Scan for the cell matching the given text and deliver its (x, y) coordinate at center. 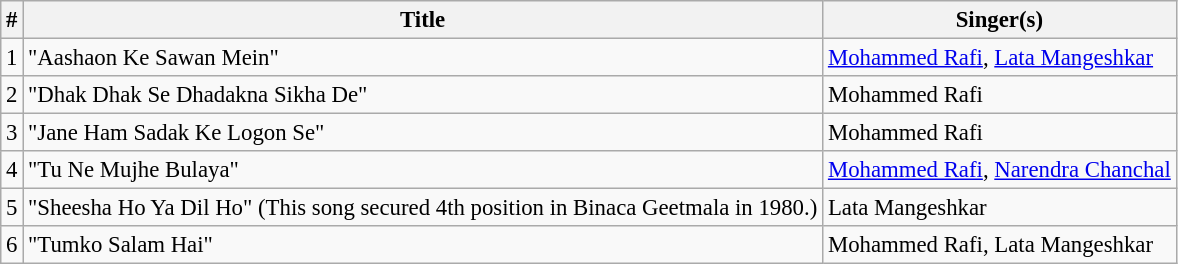
Title (423, 20)
2 (12, 95)
6 (12, 245)
5 (12, 208)
Singer(s) (1000, 20)
"Tu Ne Mujhe Bulaya" (423, 170)
"Aashaon Ke Sawan Mein" (423, 58)
Mohammed Rafi, Narendra Chanchal (1000, 170)
"Tumko Salam Hai" (423, 245)
# (12, 20)
1 (12, 58)
"Sheesha Ho Ya Dil Ho" (This song secured 4th position in Binaca Geetmala in 1980.) (423, 208)
3 (12, 133)
Lata Mangeshkar (1000, 208)
4 (12, 170)
"Dhak Dhak Se Dhadakna Sikha De" (423, 95)
"Jane Ham Sadak Ke Logon Se" (423, 133)
